Output the [X, Y] coordinate of the center of the cell containing the given text.  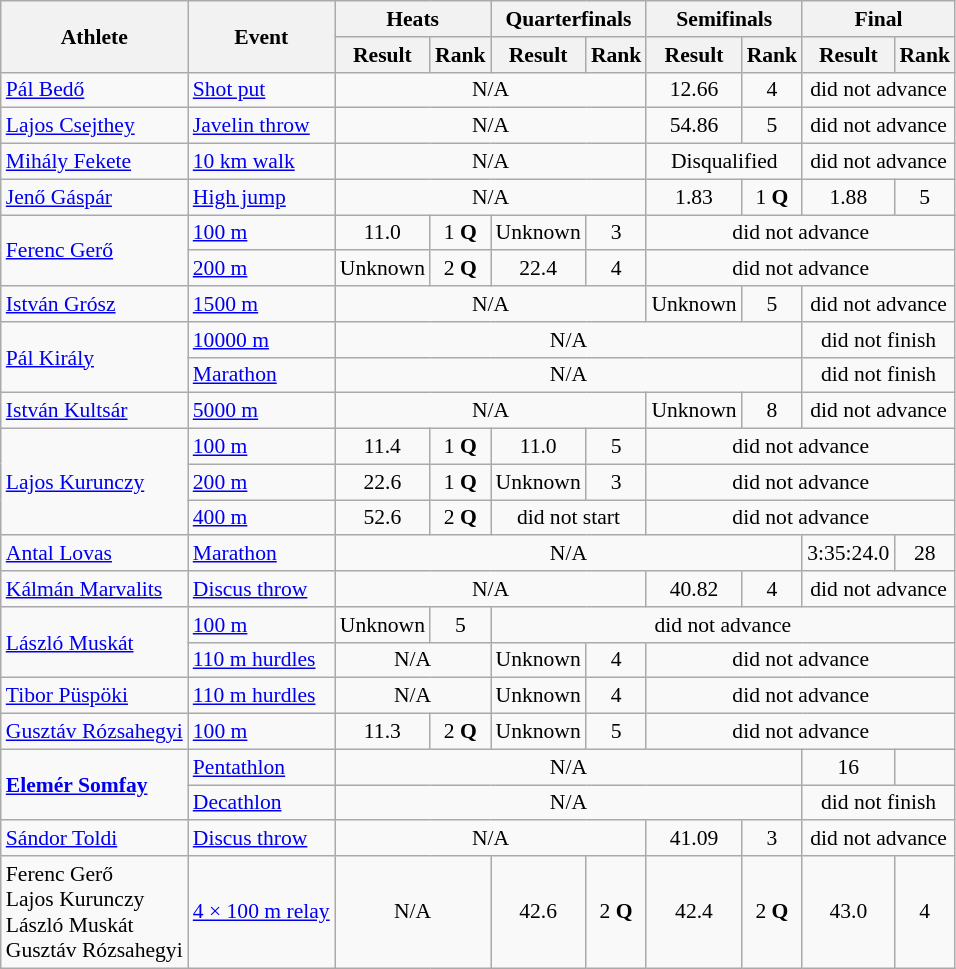
1500 m [262, 304]
Jenő Gáspár [94, 197]
Lajos Csejthey [94, 126]
42.6 [538, 912]
11.4 [382, 447]
László Muskát [94, 642]
52.6 [382, 518]
41.09 [694, 839]
Mihály Fekete [94, 162]
4 × 100 m relay [262, 912]
1.88 [848, 197]
István Kultsár [94, 411]
40.82 [694, 589]
10 km walk [262, 162]
10000 m [262, 340]
Pál Király [94, 358]
Pál Bedő [94, 90]
Decathlon [262, 803]
22.4 [538, 269]
Shot put [262, 90]
Antal Lovas [94, 554]
5000 m [262, 411]
Tibor Püspöki [94, 696]
Ferenc Gerő Lajos Kurunczy László Muskát Gusztáv Rózsahegyi [94, 912]
Quarterfinals [569, 19]
400 m [262, 518]
Lajos Kurunczy [94, 482]
Kálmán Marvalits [94, 589]
54.86 [694, 126]
43.0 [848, 912]
Heats [413, 19]
22.6 [382, 482]
28 [924, 554]
Ferenc Gerő [94, 250]
42.4 [694, 912]
Elemér Somfay [94, 784]
3:35:24.0 [848, 554]
11.3 [382, 732]
Athlete [94, 36]
István Grósz [94, 304]
Javelin throw [262, 126]
Pentathlon [262, 767]
Event [262, 36]
High jump [262, 197]
Gusztáv Rózsahegyi [94, 732]
16 [848, 767]
12.66 [694, 90]
Semifinals [724, 19]
8 [772, 411]
Sándor Toldi [94, 839]
Disqualified [724, 162]
did not start [569, 518]
Final [878, 19]
1.83 [694, 197]
